Find where the given text appears and provide that cell's center as [X, Y] coordinate. 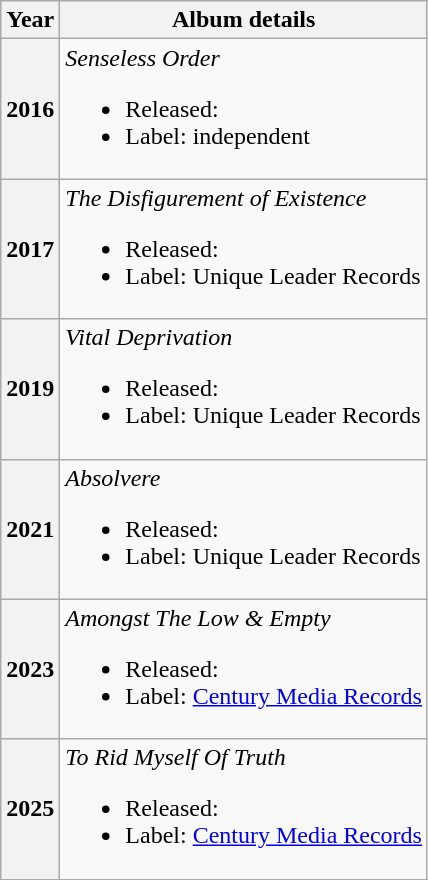
Year [30, 20]
Vital DeprivationReleased: Label: Unique Leader Records [244, 389]
AbsolvereReleased: Label: Unique Leader Records [244, 529]
The Disfigurement of ExistenceReleased: Label: Unique Leader Records [244, 249]
2025 [30, 809]
Senseless OrderReleased: Label: independent [244, 109]
Amongst The Low & EmptyReleased: Label: Century Media Records [244, 669]
Album details [244, 20]
2021 [30, 529]
2019 [30, 389]
To Rid Myself Of TruthReleased: Label: Century Media Records [244, 809]
2023 [30, 669]
2016 [30, 109]
2017 [30, 249]
